Determine the (X, Y) coordinate at the center of the cell enclosing the given text.  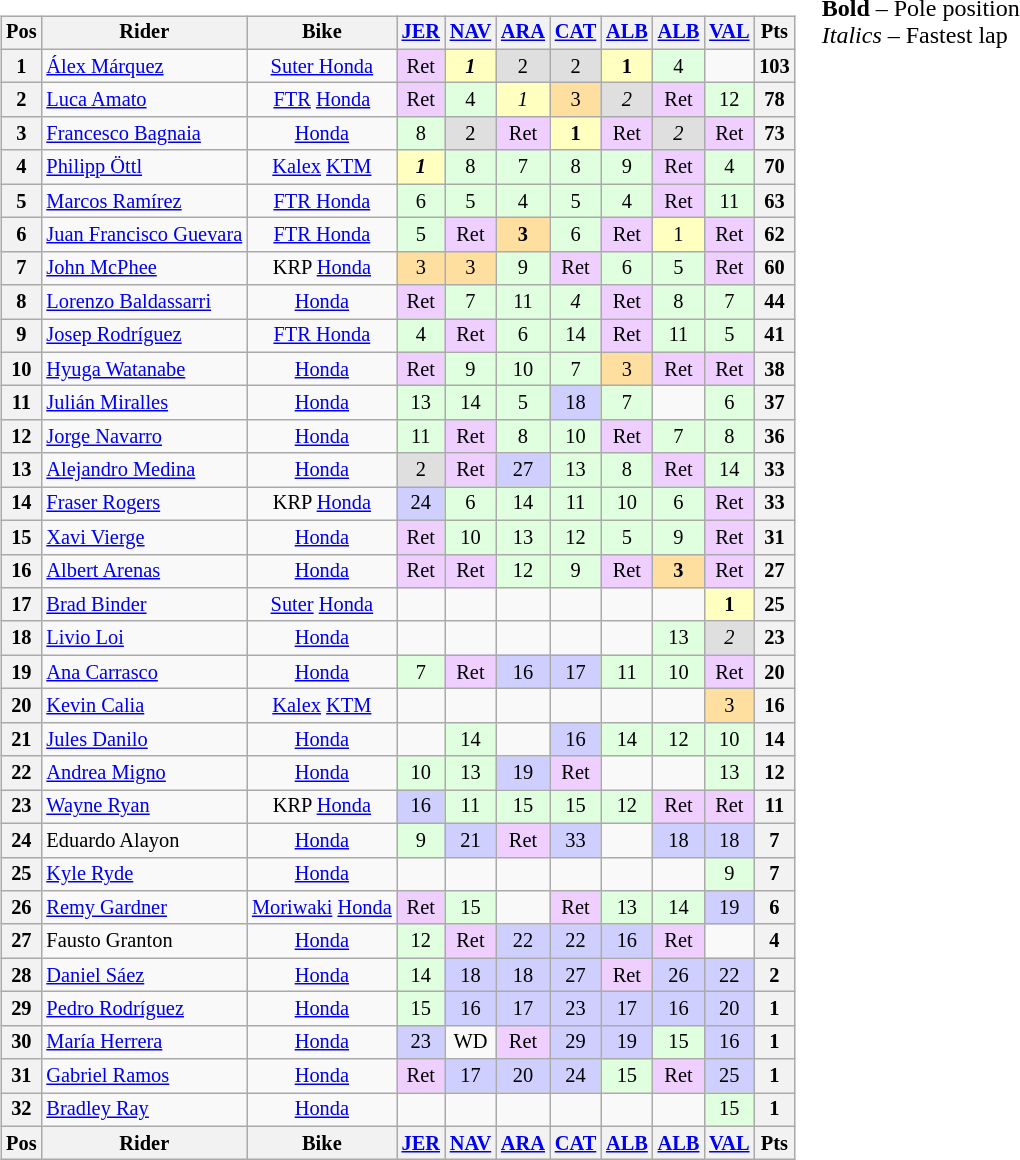
60 (774, 268)
Brad Binder (144, 605)
Julián Miralles (144, 403)
Marcos Ramírez (144, 201)
70 (774, 167)
44 (774, 302)
Fraser Rogers (144, 504)
Hyuga Watanabe (144, 369)
Wayne Ryan (144, 807)
62 (774, 235)
Philipp Öttl (144, 167)
Xavi Vierge (144, 537)
Jules Danilo (144, 739)
Francesco Bagnaia (144, 134)
32 (21, 1110)
63 (774, 201)
Alejandro Medina (144, 470)
Andrea Migno (144, 773)
Fausto Granton (144, 941)
73 (774, 134)
38 (774, 369)
103 (774, 66)
Livio Loi (144, 638)
Pedro Rodríguez (144, 1009)
Kevin Calia (144, 706)
37 (774, 403)
Jorge Navarro (144, 437)
Albert Arenas (144, 571)
María Herrera (144, 1042)
John McPhee (144, 268)
Kyle Ryde (144, 874)
Eduardo Alayon (144, 840)
Álex Márquez (144, 66)
Ana Carrasco (144, 672)
Gabriel Ramos (144, 1076)
41 (774, 336)
30 (21, 1042)
Daniel Sáez (144, 975)
36 (774, 437)
Remy Gardner (144, 908)
Bradley Ray (144, 1110)
Luca Amato (144, 100)
78 (774, 100)
28 (21, 975)
Moriwaki Honda (322, 908)
Juan Francisco Guevara (144, 235)
Josep Rodríguez (144, 336)
Lorenzo Baldassarri (144, 302)
WD (470, 1042)
